For the text-containing cell, return its midpoint in (x, y) coordinate format. 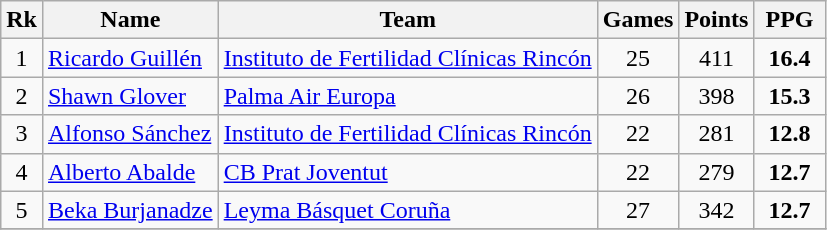
26 (638, 96)
3 (22, 134)
Leyma Básquet Coruña (408, 210)
5 (22, 210)
Name (130, 20)
2 (22, 96)
342 (716, 210)
411 (716, 58)
279 (716, 172)
1 (22, 58)
25 (638, 58)
Alfonso Sánchez (130, 134)
15.3 (790, 96)
Beka Burjanadze (130, 210)
Palma Air Europa (408, 96)
Ricardo Guillén (130, 58)
398 (716, 96)
CB Prat Joventut (408, 172)
Alberto Abalde (130, 172)
16.4 (790, 58)
Rk (22, 20)
12.8 (790, 134)
Shawn Glover (130, 96)
PPG (790, 20)
Games (638, 20)
Points (716, 20)
281 (716, 134)
27 (638, 210)
Team (408, 20)
4 (22, 172)
